For the text-containing cell, return its midpoint in (x, y) coordinate format. 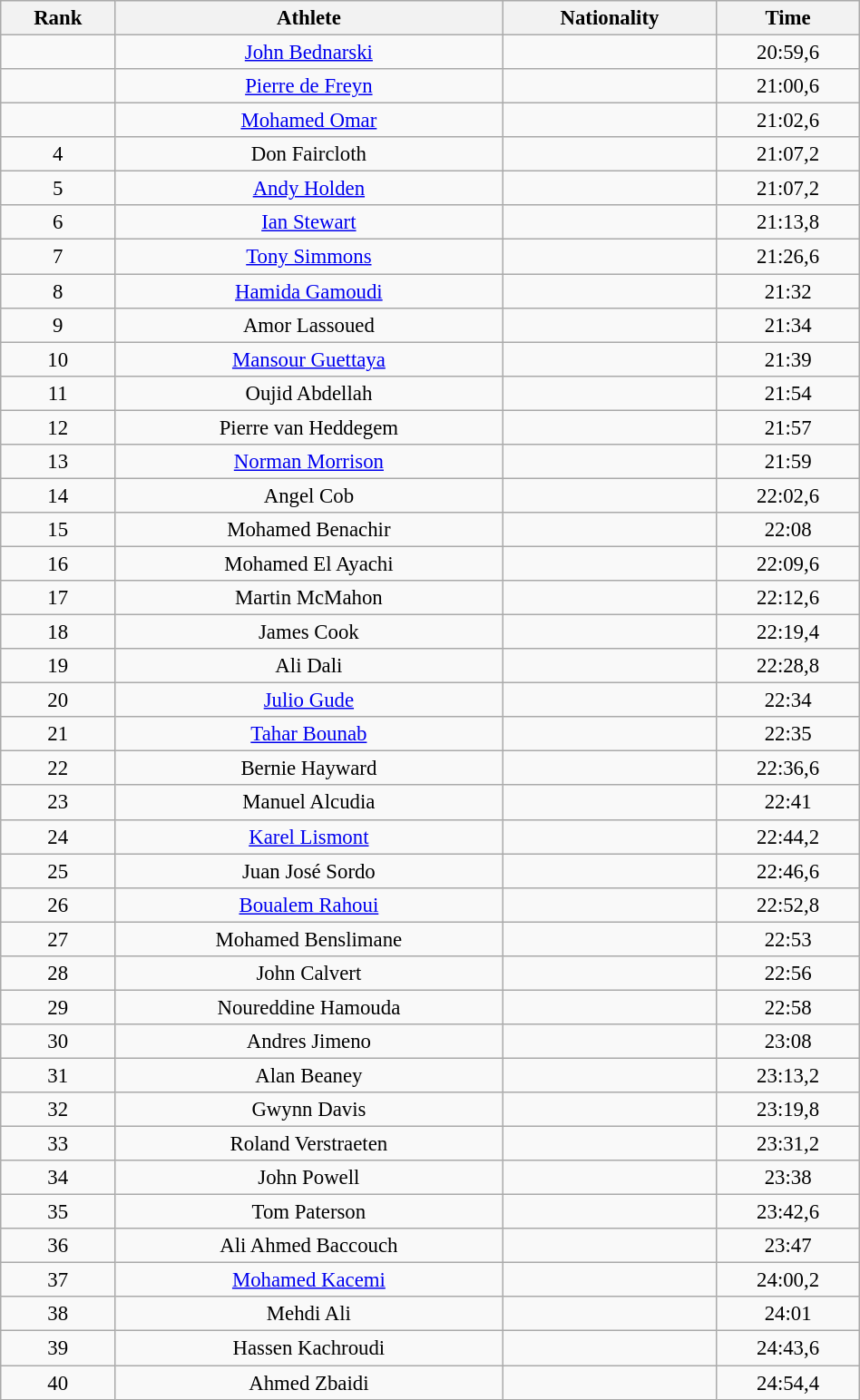
22 (58, 769)
22:12,6 (787, 598)
John Bednarski (308, 53)
Alan Beaney (308, 1075)
10 (58, 359)
Norman Morrison (308, 462)
Gwynn Davis (308, 1110)
Juan José Sordo (308, 871)
Rank (58, 18)
6 (58, 222)
Tahar Bounab (308, 734)
Ali Dali (308, 666)
Oujid Abdellah (308, 393)
22:28,8 (787, 666)
22:44,2 (787, 837)
26 (58, 905)
22:41 (787, 803)
31 (58, 1075)
20 (58, 700)
Roland Verstraeten (308, 1144)
Andy Holden (308, 189)
Pierre van Heddegem (308, 427)
Julio Gude (308, 700)
Karel Lismont (308, 837)
23 (58, 803)
Hamida Gamoudi (308, 291)
23:08 (787, 1042)
James Cook (308, 632)
11 (58, 393)
23:19,8 (787, 1110)
8 (58, 291)
Ali Ahmed Baccouch (308, 1246)
Hassen Kachroudi (308, 1348)
22:08 (787, 530)
30 (58, 1042)
Don Faircloth (308, 154)
22:34 (787, 700)
40 (58, 1383)
Mohamed Benslimane (308, 939)
32 (58, 1110)
23:42,6 (787, 1212)
12 (58, 427)
15 (58, 530)
Angel Cob (308, 495)
29 (58, 1007)
22:19,4 (787, 632)
Andres Jimeno (308, 1042)
Noureddine Hamouda (308, 1007)
Amor Lassoued (308, 325)
23:47 (787, 1246)
22:52,8 (787, 905)
35 (58, 1212)
21:13,8 (787, 222)
16 (58, 563)
24:54,4 (787, 1383)
23:13,2 (787, 1075)
22:58 (787, 1007)
4 (58, 154)
24 (58, 837)
Ian Stewart (308, 222)
Pierre de Freyn (308, 86)
21:54 (787, 393)
John Powell (308, 1178)
21:02,6 (787, 121)
22:56 (787, 974)
22:02,6 (787, 495)
Bernie Hayward (308, 769)
John Calvert (308, 974)
14 (58, 495)
38 (58, 1315)
Mansour Guettaya (308, 359)
Mohamed Benachir (308, 530)
Manuel Alcudia (308, 803)
Tom Paterson (308, 1212)
Ahmed Zbaidi (308, 1383)
Athlete (308, 18)
9 (58, 325)
Martin McMahon (308, 598)
18 (58, 632)
Mehdi Ali (308, 1315)
21:00,6 (787, 86)
25 (58, 871)
21:26,6 (787, 257)
22:53 (787, 939)
39 (58, 1348)
Mohamed Omar (308, 121)
21:32 (787, 291)
23:38 (787, 1178)
Nationality (610, 18)
22:36,6 (787, 769)
36 (58, 1246)
27 (58, 939)
Tony Simmons (308, 257)
24:00,2 (787, 1280)
22:35 (787, 734)
24:01 (787, 1315)
21 (58, 734)
21:39 (787, 359)
7 (58, 257)
17 (58, 598)
28 (58, 974)
21:34 (787, 325)
21:57 (787, 427)
24:43,6 (787, 1348)
21:59 (787, 462)
22:46,6 (787, 871)
37 (58, 1280)
34 (58, 1178)
23:31,2 (787, 1144)
19 (58, 666)
33 (58, 1144)
13 (58, 462)
Mohamed El Ayachi (308, 563)
22:09,6 (787, 563)
5 (58, 189)
Boualem Rahoui (308, 905)
Mohamed Kacemi (308, 1280)
20:59,6 (787, 53)
Time (787, 18)
